Return the (X, Y) coordinate for the center point of the cell that contains the specified text.  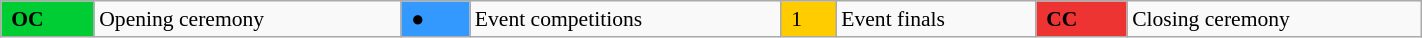
1 (809, 19)
Event finals (936, 19)
● (436, 19)
Closing ceremony (1274, 19)
Opening ceremony (248, 19)
OC (48, 19)
CC (1082, 19)
Event competitions (626, 19)
